Find where the given text appears and provide that cell's center as (x, y) coordinate. 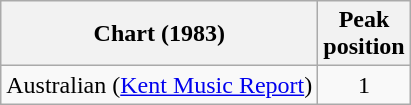
Peakposition (364, 34)
Chart (1983) (160, 34)
Australian (Kent Music Report) (160, 85)
1 (364, 85)
